Provide the [X, Y] coordinate of the cell's center where the given text is located.  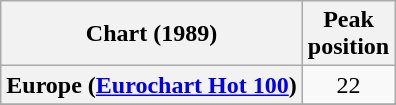
Europe (Eurochart Hot 100) [152, 85]
Peakposition [348, 34]
Chart (1989) [152, 34]
22 [348, 85]
